Provide the (X, Y) coordinate of the cell's center where the given text is located.  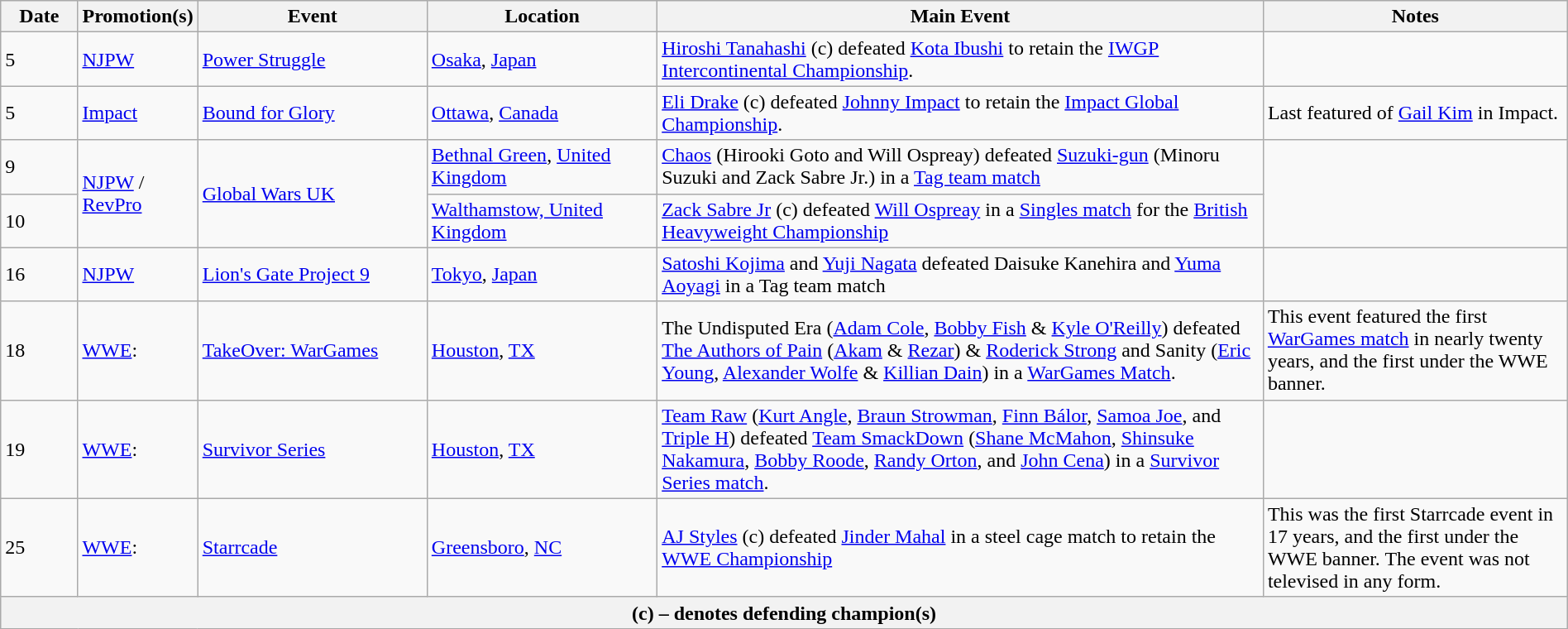
Hiroshi Tanahashi (c) defeated Kota Ibushi to retain the IWGP Intercontinental Championship. (961, 60)
Bound for Glory (313, 113)
16 (40, 275)
Ottawa, Canada (542, 113)
Bethnal Green, United Kingdom (542, 167)
Location (542, 17)
Greensboro, NC (542, 548)
AJ Styles (c) defeated Jinder Mahal in a steel cage match to retain the WWE Championship (961, 548)
Survivor Series (313, 449)
Lion's Gate Project 9 (313, 275)
NJPW / RevPro (137, 194)
Event (313, 17)
Main Event (961, 17)
10 (40, 220)
Notes (1415, 17)
Starrcade (313, 548)
Last featured of Gail Kim in Impact. (1415, 113)
Chaos (Hirooki Goto and Will Ospreay) defeated Suzuki-gun (Minoru Suzuki and Zack Sabre Jr.) in a Tag team match (961, 167)
Satoshi Kojima and Yuji Nagata defeated Daisuke Kanehira and Yuma Aoyagi in a Tag team match (961, 275)
This was the first Starrcade event in 17 years, and the first under the WWE banner. The event was not televised in any form. (1415, 548)
This event featured the first WarGames match in nearly twenty years, and the first under the WWE banner. (1415, 351)
Eli Drake (c) defeated Johnny Impact to retain the Impact Global Championship. (961, 113)
TakeOver: WarGames (313, 351)
Tokyo, Japan (542, 275)
18 (40, 351)
(c) – denotes defending champion(s) (784, 612)
Osaka, Japan (542, 60)
Impact (137, 113)
Date (40, 17)
Zack Sabre Jr (c) defeated Will Ospreay in a Singles match for the British Heavyweight Championship (961, 220)
Power Struggle (313, 60)
Global Wars UK (313, 194)
Walthamstow, United Kingdom (542, 220)
19 (40, 449)
9 (40, 167)
Promotion(s) (137, 17)
25 (40, 548)
